Find where the given text appears and provide that cell's center as [X, Y] coordinate. 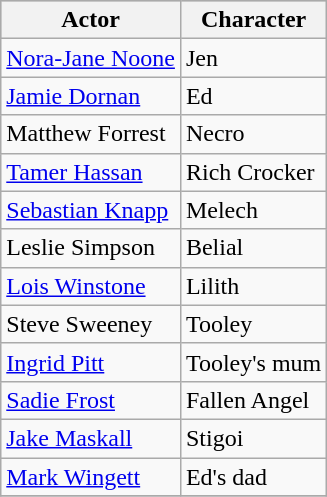
Steve Sweeney [91, 324]
Leslie Simpson [91, 248]
Actor [91, 20]
Sadie Frost [91, 400]
Mark Wingett [91, 477]
Matthew Forrest [91, 134]
Ingrid Pitt [91, 362]
Lois Winstone [91, 286]
Fallen Angel [253, 400]
Melech [253, 210]
Jake Maskall [91, 438]
Lilith [253, 286]
Tooley [253, 324]
Tooley's mum [253, 362]
Jamie Dornan [91, 96]
Ed's dad [253, 477]
Character [253, 20]
Sebastian Knapp [91, 210]
Ed [253, 96]
Necro [253, 134]
Rich Crocker [253, 172]
Tamer Hassan [91, 172]
Nora-Jane Noone [91, 58]
Jen [253, 58]
Belial [253, 248]
Stigoi [253, 438]
